Output the (X, Y) coordinate of the center of the cell containing the given text.  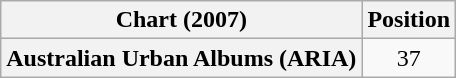
37 (409, 58)
Australian Urban Albums (ARIA) (182, 58)
Chart (2007) (182, 20)
Position (409, 20)
